Provide the (x, y) coordinate of the cell's center where the given text is located.  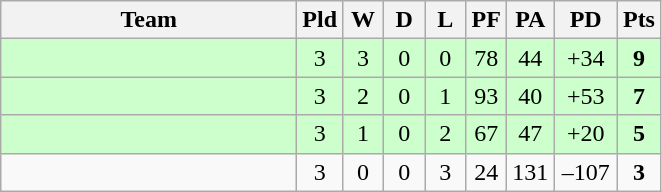
44 (530, 58)
Pts (638, 20)
+34 (586, 58)
7 (638, 96)
+53 (586, 96)
40 (530, 96)
5 (638, 134)
PD (586, 20)
D (404, 20)
Team (149, 20)
93 (486, 96)
+20 (586, 134)
131 (530, 172)
47 (530, 134)
–107 (586, 172)
67 (486, 134)
9 (638, 58)
24 (486, 172)
78 (486, 58)
PF (486, 20)
W (364, 20)
Pld (320, 20)
PA (530, 20)
L (446, 20)
